From the cell containing the given text, extract its center point as [X, Y] coordinate. 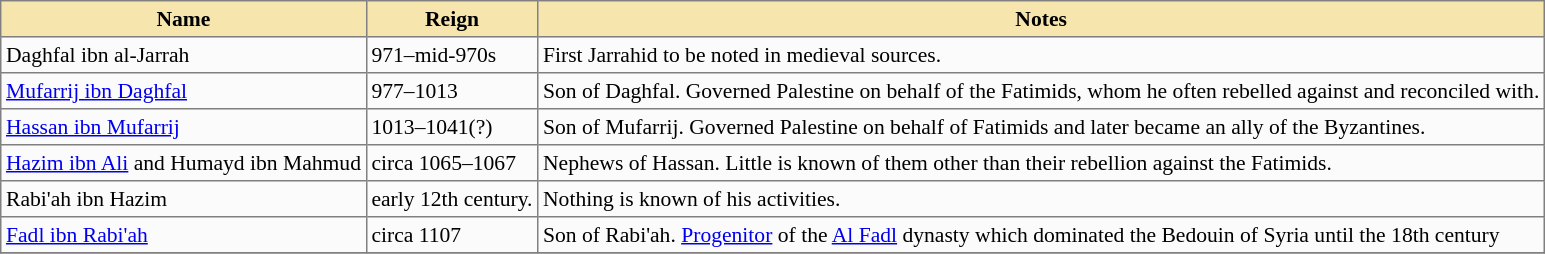
977–1013 [452, 91]
Daghfal ibn al-Jarrah [184, 55]
Hazim ibn Ali and Humayd ibn Mahmud [184, 163]
Hassan ibn Mufarrij [184, 127]
Son of Rabi'ah. Progenitor of the Al Fadl dynasty which dominated the Bedouin of Syria until the 18th century [1042, 235]
early 12th century. [452, 199]
Fadl ibn Rabi'ah [184, 235]
971–mid-970s [452, 55]
circa 1065–1067 [452, 163]
Notes [1042, 19]
Rabi'ah ibn Hazim [184, 199]
First Jarrahid to be noted in medieval sources. [1042, 55]
Nephews of Hassan. Little is known of them other than their rebellion against the Fatimids. [1042, 163]
Reign [452, 19]
Mufarrij ibn Daghfal [184, 91]
1013–1041(?) [452, 127]
Son of Daghfal. Governed Palestine on behalf of the Fatimids, whom he often rebelled against and reconciled with. [1042, 91]
Nothing is known of his activities. [1042, 199]
circa 1107 [452, 235]
Name [184, 19]
Son of Mufarrij. Governed Palestine on behalf of Fatimids and later became an ally of the Byzantines. [1042, 127]
